Pinpoint the cell where the given text exists, returning its [X, Y] midpoint coordinate. 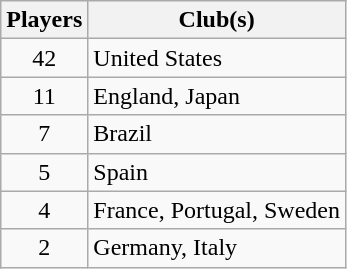
5 [44, 172]
42 [44, 58]
11 [44, 96]
Germany, Italy [217, 248]
Spain [217, 172]
Players [44, 20]
Brazil [217, 134]
France, Portugal, Sweden [217, 210]
2 [44, 248]
7 [44, 134]
4 [44, 210]
England, Japan [217, 96]
Club(s) [217, 20]
United States [217, 58]
